Capture the cell that displays the provided text and extract its [X, Y] central coordinate. 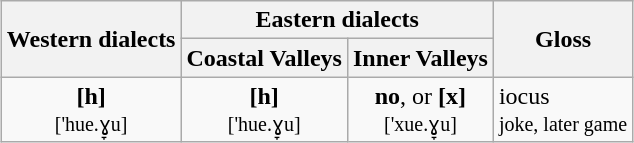
Gloss [562, 39]
Eastern dialects [337, 20]
Coastal Valleys [264, 58]
Western dialects [91, 39]
no, or [x] ['xue.ɣ̞u] [420, 110]
iocus joke, later game [562, 110]
Inner Valleys [420, 58]
